Capture the cell that displays the provided text and extract its (x, y) central coordinate. 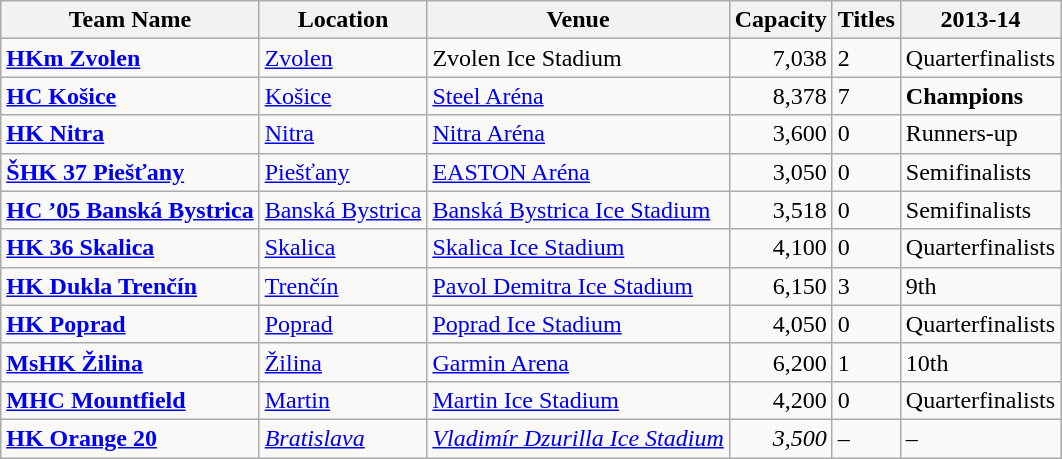
4,050 (780, 324)
Skalica (343, 248)
Banská Bystrica (343, 210)
HC ’05 Banská Bystrica (130, 210)
Pavol Demitra Ice Stadium (578, 286)
Zvolen Ice Stadium (578, 58)
Piešťany (343, 172)
Venue (578, 20)
Champions (980, 96)
Nitra Aréna (578, 134)
2 (866, 58)
Banská Bystrica Ice Stadium (578, 210)
HC Košice (130, 96)
Poprad (343, 324)
HKm Zvolen (130, 58)
Capacity (780, 20)
7 (866, 96)
6,150 (780, 286)
Bratislava (343, 438)
9th (980, 286)
HK 36 Skalica (130, 248)
Location (343, 20)
Nitra (343, 134)
4,200 (780, 400)
3,600 (780, 134)
3,050 (780, 172)
MHC Mountfield (130, 400)
4,100 (780, 248)
Vladimír Dzurilla Ice Stadium (578, 438)
HK Nitra (130, 134)
3,500 (780, 438)
HK Orange 20 (130, 438)
Martin Ice Stadium (578, 400)
Žilina (343, 362)
Poprad Ice Stadium (578, 324)
1 (866, 362)
Garmin Arena (578, 362)
Košice (343, 96)
3 (866, 286)
Team Name (130, 20)
10th (980, 362)
2013-14 (980, 20)
6,200 (780, 362)
HK Poprad (130, 324)
8,378 (780, 96)
7,038 (780, 58)
Runners-up (980, 134)
Martin (343, 400)
ŠHK 37 Piešťany (130, 172)
Titles (866, 20)
Zvolen (343, 58)
Trenčín (343, 286)
3,518 (780, 210)
EASTON Aréna (578, 172)
Steel Aréna (578, 96)
Skalica Ice Stadium (578, 248)
HK Dukla Trenčín (130, 286)
MsHK Žilina (130, 362)
